For the text-containing cell, return its midpoint in (X, Y) coordinate format. 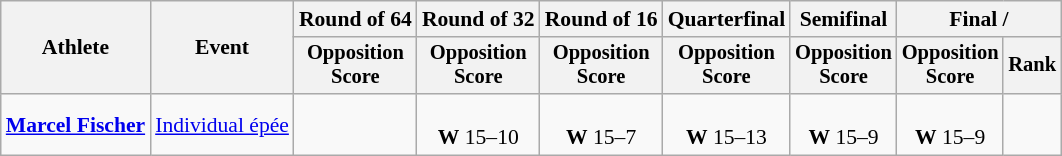
Round of 64 (356, 19)
W 15–13 (727, 124)
W 15–10 (478, 124)
Quarterfinal (727, 19)
Event (222, 48)
Athlete (76, 48)
Individual épée (222, 124)
Round of 32 (478, 19)
Semifinal (844, 19)
Rank (1032, 66)
Final / (979, 19)
W 15–7 (602, 124)
Marcel Fischer (76, 124)
Round of 16 (602, 19)
